Return [x, y] of the center of cell containing provided text 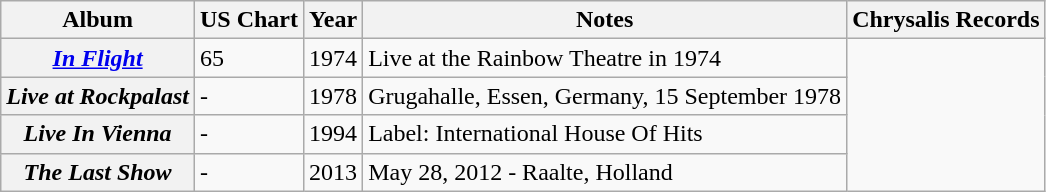
1978 [334, 96]
Chrysalis Records [946, 20]
Album [98, 20]
2013 [334, 172]
In Flight [98, 58]
1974 [334, 58]
May 28, 2012 - Raalte, Holland [605, 172]
65 [248, 58]
Live In Vienna [98, 134]
Year [334, 20]
1994 [334, 134]
Grugahalle, Essen, Germany, 15 September 1978 [605, 96]
Live at Rockpalast [98, 96]
Live at the Rainbow Theatre in 1974 [605, 58]
Notes [605, 20]
The Last Show [98, 172]
Label: International House Of Hits [605, 134]
US Chart [248, 20]
